Extract the [x, y] coordinate from the center of the cell holding the provided text.  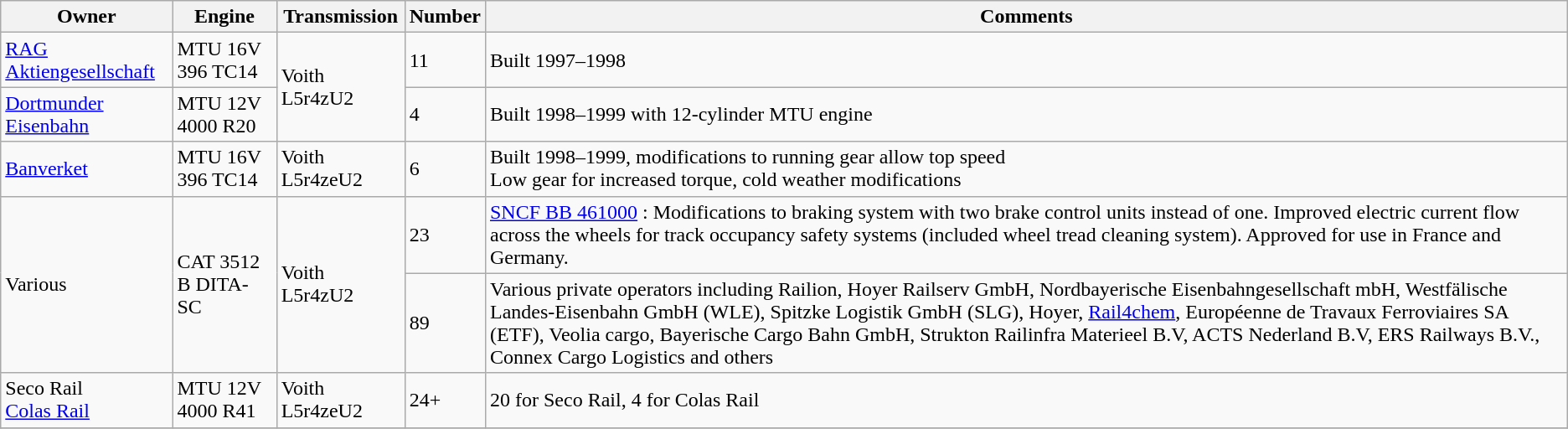
Engine [224, 17]
Comments [1026, 17]
Built 1997–1998 [1026, 60]
RAG Aktiengesellschaft [87, 60]
89 [445, 323]
Owner [87, 17]
MTU 12V 4000 R41 [224, 401]
11 [445, 60]
20 for Seco Rail, 4 for Colas Rail [1026, 401]
Dortmunder Eisenbahn [87, 114]
CAT 3512 B DITA-SC [224, 285]
23 [445, 235]
Built 1998–1999, modifications to running gear allow top speedLow gear for increased torque, cold weather modifications [1026, 169]
MTU 12V 4000 R20 [224, 114]
Transmission [340, 17]
6 [445, 169]
Banverket [87, 169]
24+ [445, 401]
Seco RailColas Rail [87, 401]
Number [445, 17]
4 [445, 114]
Various [87, 285]
Built 1998–1999 with 12-cylinder MTU engine [1026, 114]
